Detect which cell encompasses the target text, then output its (x, y) center coordinate. 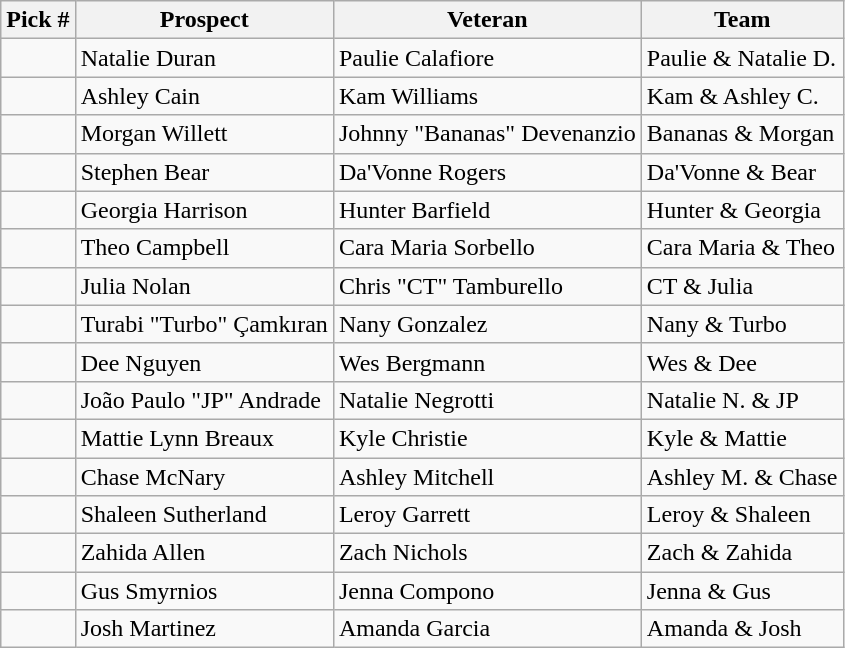
Shaleen Sutherland (204, 515)
Ashley Cain (204, 96)
Paulie Calafiore (487, 58)
Morgan Willett (204, 134)
Leroy Garrett (487, 515)
Kyle & Mattie (742, 438)
Amanda & Josh (742, 629)
Johnny "Bananas" Devenanzio (487, 134)
Da'Vonne Rogers (487, 172)
Ashley M. & Chase (742, 477)
Zach & Zahida (742, 553)
Chris "CT" Tamburello (487, 286)
Natalie Duran (204, 58)
Zahida Allen (204, 553)
Pick # (38, 20)
Bananas & Morgan (742, 134)
Jenna & Gus (742, 591)
Kyle Christie (487, 438)
Wes Bergmann (487, 362)
Amanda Garcia (487, 629)
Ashley Mitchell (487, 477)
João Paulo "JP" Andrade (204, 400)
Chase McNary (204, 477)
Dee Nguyen (204, 362)
Wes & Dee (742, 362)
Natalie N. & JP (742, 400)
Zach Nichols (487, 553)
Paulie & Natalie D. (742, 58)
Kam & Ashley C. (742, 96)
Hunter Barfield (487, 210)
Leroy & Shaleen (742, 515)
Veteran (487, 20)
Da'Vonne & Bear (742, 172)
Cara Maria Sorbello (487, 248)
Stephen Bear (204, 172)
CT & Julia (742, 286)
Nany & Turbo (742, 324)
Gus Smyrnios (204, 591)
Prospect (204, 20)
Natalie Negrotti (487, 400)
Jenna Compono (487, 591)
Theo Campbell (204, 248)
Josh Martinez (204, 629)
Julia Nolan (204, 286)
Georgia Harrison (204, 210)
Cara Maria & Theo (742, 248)
Turabi "Turbo" Çamkıran (204, 324)
Kam Williams (487, 96)
Nany Gonzalez (487, 324)
Hunter & Georgia (742, 210)
Mattie Lynn Breaux (204, 438)
Team (742, 20)
